Extract the (X, Y) coordinate from the center of the cell holding the provided text.  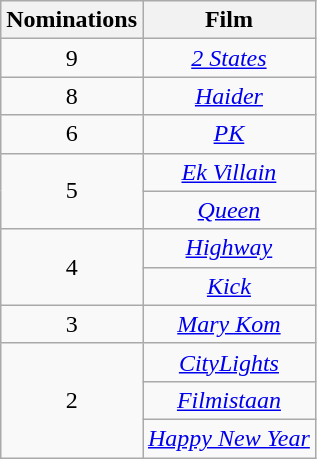
5 (72, 191)
2 States (228, 58)
Mary Kom (228, 324)
Filmistaan (228, 400)
3 (72, 324)
8 (72, 96)
Nominations (72, 20)
Ek Villain (228, 172)
Haider (228, 96)
Highway (228, 248)
PK (228, 134)
2 (72, 400)
Queen (228, 210)
6 (72, 134)
Kick (228, 286)
CityLights (228, 362)
Happy New Year (228, 438)
4 (72, 267)
Film (228, 20)
9 (72, 58)
